Identify which cell holds the provided text, then report its [x, y] central coordinate. 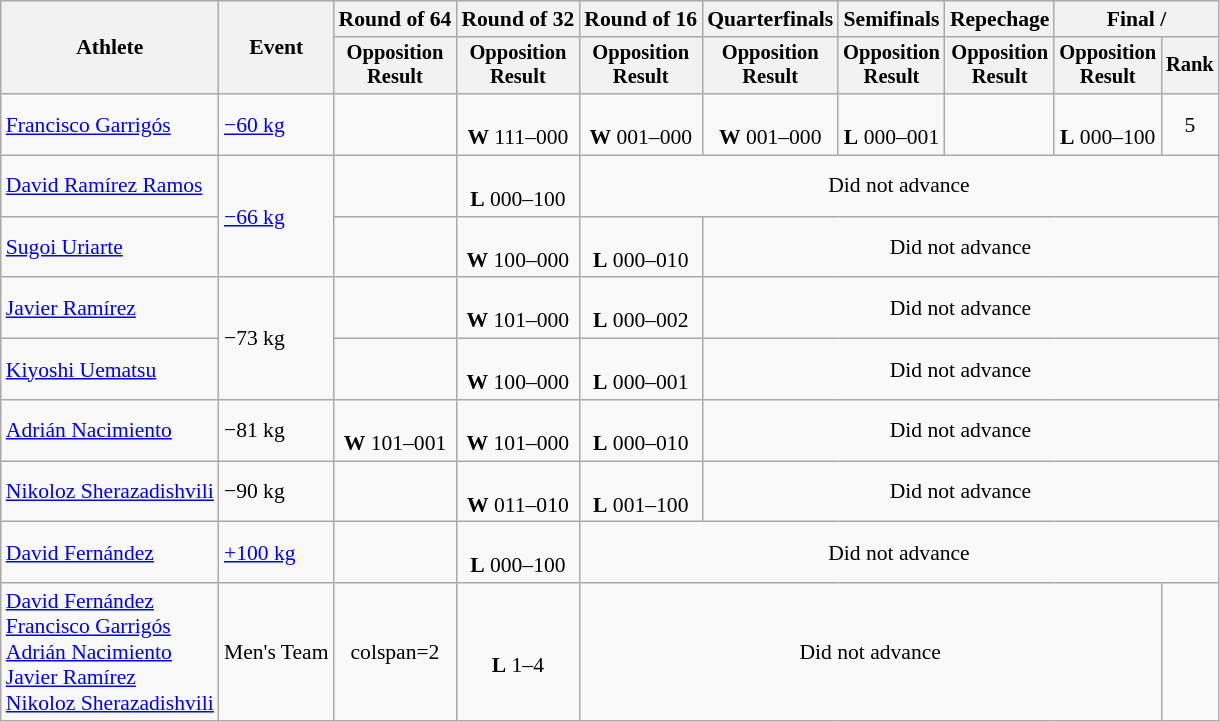
Kiyoshi Uematsu [110, 370]
Adrián Nacimiento [110, 430]
Men's Team [276, 652]
Round of 16 [640, 19]
L 1–4 [518, 652]
−81 kg [276, 430]
Sugoi Uriarte [110, 248]
5 [1190, 124]
−66 kg [276, 217]
−60 kg [276, 124]
W 101–001 [396, 430]
Repechage [1000, 19]
−73 kg [276, 339]
Rank [1190, 66]
Semifinals [892, 19]
Javier Ramírez [110, 308]
Event [276, 48]
David Ramírez Ramos [110, 186]
Final / [1136, 19]
colspan=2 [396, 652]
Nikoloz Sherazadishvili [110, 492]
W 111–000 [518, 124]
David Fernández [110, 552]
Round of 32 [518, 19]
Round of 64 [396, 19]
Athlete [110, 48]
L 001–100 [640, 492]
David FernándezFrancisco GarrigósAdrián NacimientoJavier RamírezNikoloz Sherazadishvili [110, 652]
W 011–010 [518, 492]
L 000–002 [640, 308]
+100 kg [276, 552]
Quarterfinals [770, 19]
−90 kg [276, 492]
Francisco Garrigós [110, 124]
